Search for the cell housing the specified text and yield its [X, Y] center coordinate. 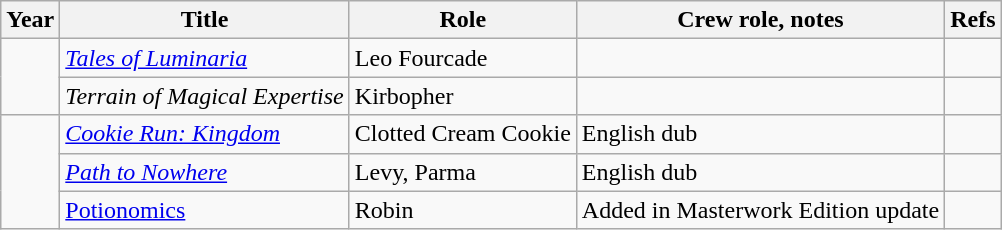
Tales of Luminaria [205, 58]
Robin [462, 210]
Levy, Parma [462, 172]
Path to Nowhere [205, 172]
Terrain of Magical Expertise [205, 96]
Leo Fourcade [462, 58]
Added in Masterwork Edition update [760, 210]
Cookie Run: Kingdom [205, 134]
Kirbopher [462, 96]
Potionomics [205, 210]
Refs [973, 20]
Year [30, 20]
Clotted Cream Cookie [462, 134]
Title [205, 20]
Role [462, 20]
Crew role, notes [760, 20]
